Return the (x, y) coordinate for the center point of the cell that contains the specified text.  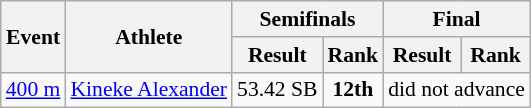
400 m (34, 90)
Event (34, 36)
Semifinals (308, 19)
Final (456, 19)
12th (354, 90)
did not advance (456, 90)
53.42 SB (278, 90)
Kineke Alexander (148, 90)
Athlete (148, 36)
